Return (X, Y) of the center of cell containing provided text 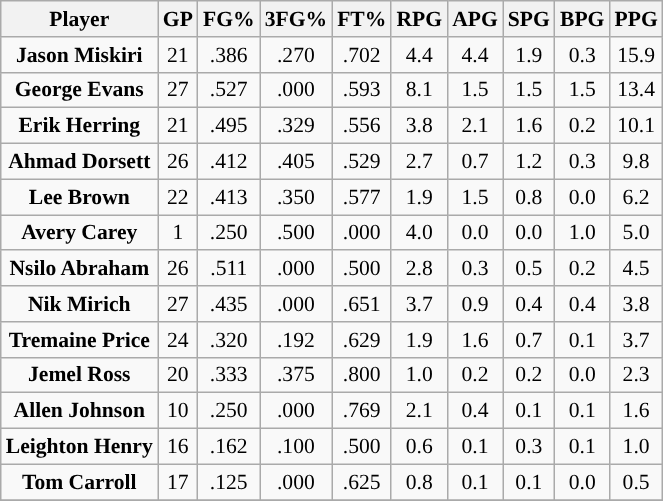
Erik Herring (80, 126)
.320 (229, 340)
FT% (362, 19)
.651 (362, 304)
20 (178, 375)
.702 (362, 55)
10 (178, 411)
.511 (229, 269)
.629 (362, 340)
RPG (419, 19)
.270 (296, 55)
.386 (229, 55)
16 (178, 447)
.593 (362, 90)
.413 (229, 197)
.556 (362, 126)
Tom Carroll (80, 482)
.412 (229, 162)
.125 (229, 482)
.529 (362, 162)
.100 (296, 447)
.162 (229, 447)
FG% (229, 19)
Player (80, 19)
Allen Johnson (80, 411)
2.7 (419, 162)
Jemel Ross (80, 375)
Nik Mirich (80, 304)
SPG (529, 19)
6.2 (636, 197)
10.1 (636, 126)
1.2 (529, 162)
17 (178, 482)
GP (178, 19)
3FG% (296, 19)
22 (178, 197)
Lee Brown (80, 197)
George Evans (80, 90)
4.5 (636, 269)
.577 (362, 197)
.800 (362, 375)
4.0 (419, 233)
2.3 (636, 375)
.333 (229, 375)
PPG (636, 19)
.495 (229, 126)
BPG (582, 19)
.625 (362, 482)
.769 (362, 411)
8.1 (419, 90)
.350 (296, 197)
.527 (229, 90)
2.8 (419, 269)
Nsilo Abraham (80, 269)
Ahmad Dorsett (80, 162)
APG (475, 19)
Leighton Henry (80, 447)
.435 (229, 304)
.375 (296, 375)
.192 (296, 340)
0.9 (475, 304)
Jason Miskiri (80, 55)
0.6 (419, 447)
Tremaine Price (80, 340)
.329 (296, 126)
24 (178, 340)
13.4 (636, 90)
Avery Carey (80, 233)
9.8 (636, 162)
.405 (296, 162)
1 (178, 233)
5.0 (636, 233)
15.9 (636, 55)
